For the text-containing cell, return its midpoint in (x, y) coordinate format. 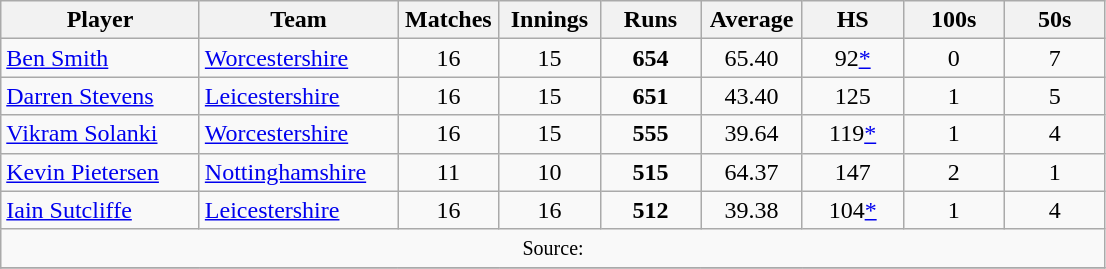
65.40 (752, 58)
64.37 (752, 172)
512 (650, 210)
654 (650, 58)
Darren Stevens (100, 96)
Team (298, 20)
7 (1054, 58)
Kevin Pietersen (100, 172)
Source: (554, 248)
119* (852, 134)
515 (650, 172)
651 (650, 96)
104* (852, 210)
2 (954, 172)
HS (852, 20)
125 (852, 96)
Iain Sutcliffe (100, 210)
11 (448, 172)
555 (650, 134)
Runs (650, 20)
147 (852, 172)
39.38 (752, 210)
5 (1054, 96)
Nottinghamshire (298, 172)
Ben Smith (100, 58)
Vikram Solanki (100, 134)
100s (954, 20)
39.64 (752, 134)
Player (100, 20)
10 (550, 172)
Innings (550, 20)
92* (852, 58)
43.40 (752, 96)
Matches (448, 20)
50s (1054, 20)
0 (954, 58)
Average (752, 20)
